Return [x, y] of the center of cell containing provided text 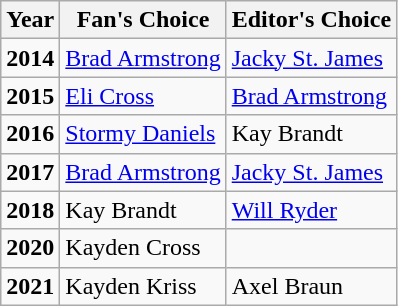
Kayden Kriss [143, 286]
Eli Cross [143, 96]
2016 [30, 134]
2015 [30, 96]
2014 [30, 58]
Year [30, 20]
2017 [30, 172]
Will Ryder [311, 210]
Axel Braun [311, 286]
Fan's Choice [143, 20]
2020 [30, 248]
2021 [30, 286]
2018 [30, 210]
Stormy Daniels [143, 134]
Editor's Choice [311, 20]
Kayden Cross [143, 248]
